Extract the [x, y] coordinate from the center of the cell holding the provided text.  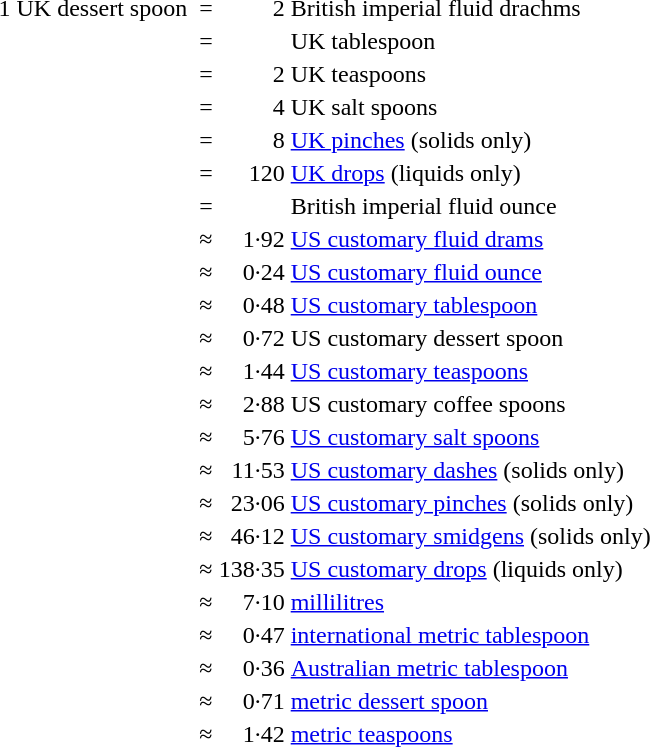
11·53 [252, 470]
120 [252, 173]
0·71 [252, 701]
2·88 [252, 404]
4 [252, 107]
7·10 [252, 602]
0·24 [252, 272]
23·06 [252, 503]
138·35 [252, 569]
8 [252, 140]
0·47 [252, 635]
0·72 [252, 338]
5·76 [252, 437]
1·44 [252, 371]
1·92 [252, 239]
0·48 [252, 305]
0·36 [252, 668]
2 [252, 74]
46·12 [252, 536]
